Locate the cell with the specified text and output its [X, Y] center coordinate. 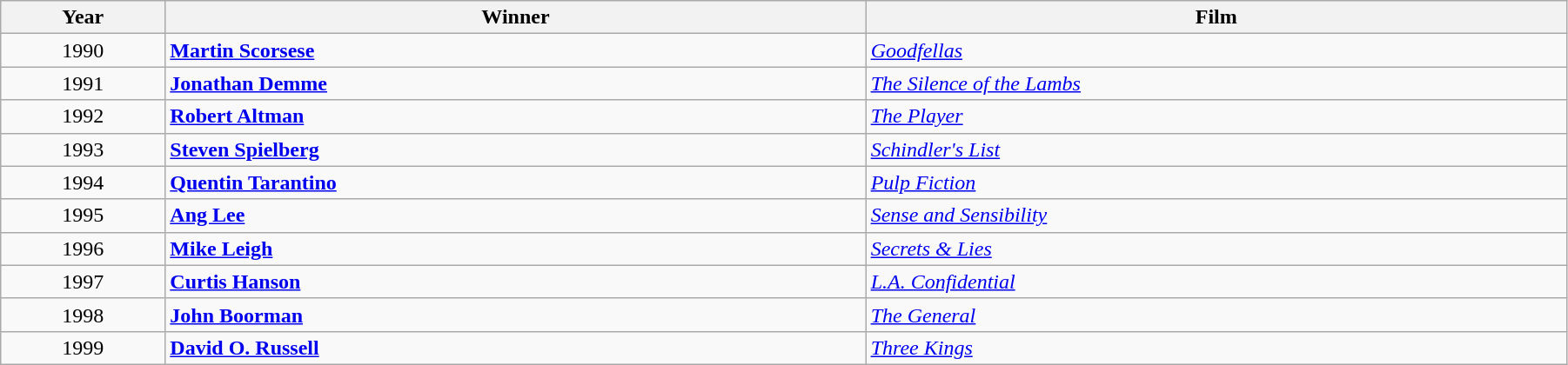
1994 [84, 182]
The Player [1216, 116]
Winner [515, 17]
Secrets & Lies [1216, 249]
The General [1216, 315]
Mike Leigh [515, 249]
Three Kings [1216, 348]
Goodfellas [1216, 50]
1997 [84, 282]
David O. Russell [515, 348]
Jonathan Demme [515, 83]
Robert Altman [515, 116]
Quentin Tarantino [515, 182]
Sense and Sensibility [1216, 216]
1990 [84, 50]
Film [1216, 17]
1991 [84, 83]
The Silence of the Lambs [1216, 83]
1995 [84, 216]
Steven Spielberg [515, 149]
1998 [84, 315]
Martin Scorsese [515, 50]
Pulp Fiction [1216, 182]
Year [84, 17]
John Boorman [515, 315]
1993 [84, 149]
1996 [84, 249]
Ang Lee [515, 216]
1999 [84, 348]
Curtis Hanson [515, 282]
L.A. Confidential [1216, 282]
1992 [84, 116]
Schindler's List [1216, 149]
